Find where the given text appears and provide that cell's center as (x, y) coordinate. 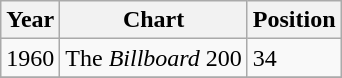
1960 (30, 58)
Chart (154, 20)
Year (30, 20)
The Billboard 200 (154, 58)
Position (294, 20)
34 (294, 58)
